Identify which cell holds the provided text, then report its (X, Y) central coordinate. 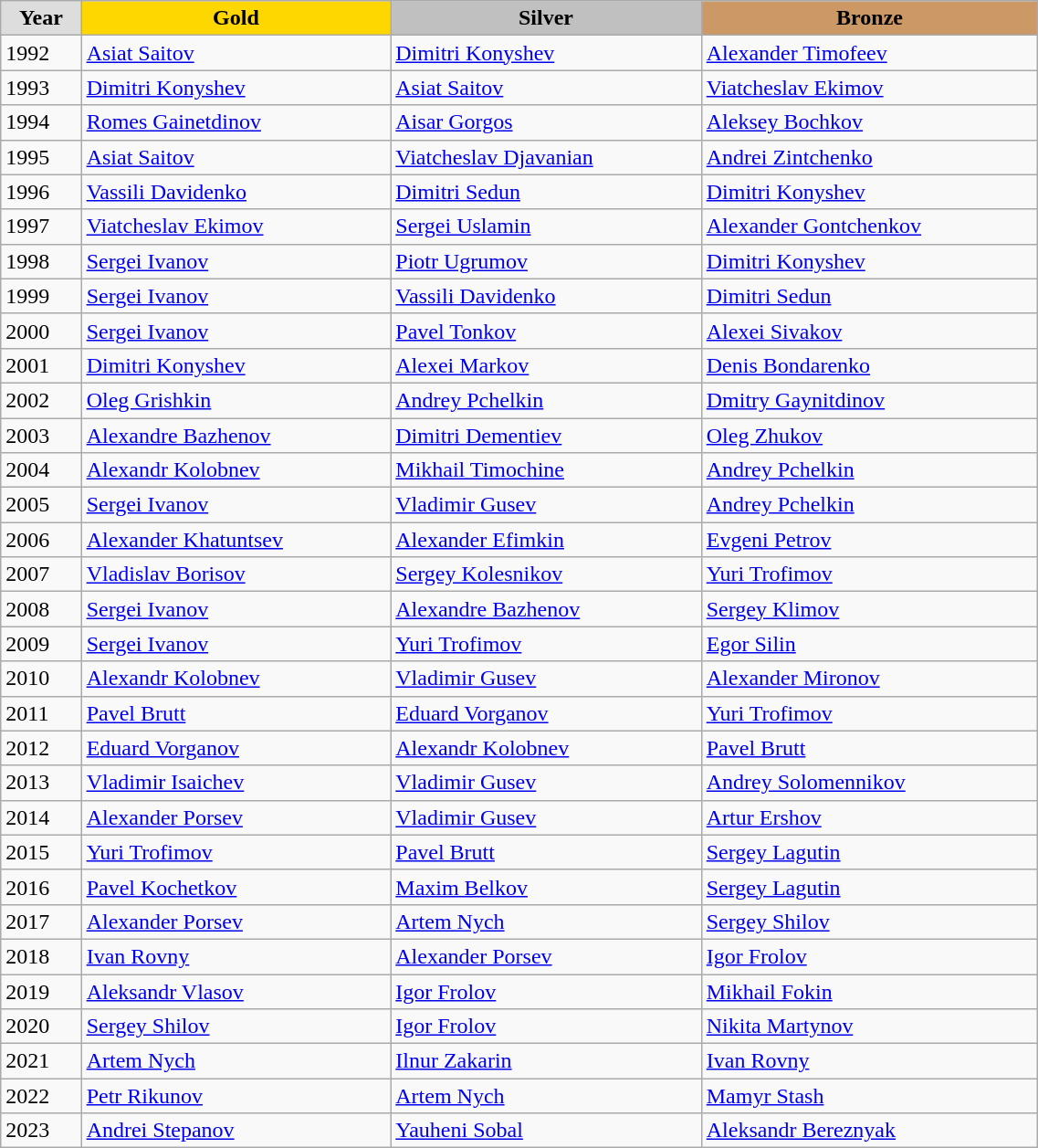
2020 (41, 1027)
Egor Silin (869, 644)
1993 (41, 88)
Alexander Timofeev (869, 53)
Sergey Klimov (869, 609)
Denis Bondarenko (869, 365)
2019 (41, 991)
2008 (41, 609)
Alexander Mironov (869, 679)
Mikhail Timochine (546, 470)
2012 (41, 748)
2021 (41, 1061)
Aisar Gorgos (546, 122)
Aleksandr Vlasov (236, 991)
Silver (546, 18)
Gold (236, 18)
2015 (41, 852)
2003 (41, 436)
Alexei Sivakov (869, 331)
2023 (41, 1131)
1995 (41, 157)
Dmitry Gaynitdinov (869, 400)
Vladimir Isaichev (236, 783)
Ilnur Zakarin (546, 1061)
2022 (41, 1096)
Year (41, 18)
2005 (41, 505)
2011 (41, 713)
2016 (41, 887)
Nikita Martynov (869, 1027)
2001 (41, 365)
1997 (41, 226)
2007 (41, 574)
Pavel Kochetkov (236, 887)
Alexei Markov (546, 365)
Oleg Grishkin (236, 400)
Alexander Khatuntsev (236, 540)
2017 (41, 922)
Mamyr Stash (869, 1096)
Evgeni Petrov (869, 540)
2009 (41, 644)
2010 (41, 679)
2018 (41, 956)
2004 (41, 470)
1992 (41, 53)
1996 (41, 192)
Artur Ershov (869, 817)
2006 (41, 540)
Viatcheslav Djavanian (546, 157)
Piotr Ugrumov (546, 261)
2014 (41, 817)
1999 (41, 296)
Alexander Gontchenkov (869, 226)
Andrei Zintchenko (869, 157)
2002 (41, 400)
Aleksandr Bereznyak (869, 1131)
Bronze (869, 18)
Vladislav Borisov (236, 574)
1998 (41, 261)
Sergey Kolesnikov (546, 574)
Sergei Uslamin (546, 226)
Andrey Solomennikov (869, 783)
2000 (41, 331)
Petr Rikunov (236, 1096)
Maxim Belkov (546, 887)
1994 (41, 122)
Romes Gainetdinov (236, 122)
Yauheni Sobal (546, 1131)
Andrei Stepanov (236, 1131)
Aleksey Bochkov (869, 122)
Oleg Zhukov (869, 436)
Dimitri Dementiev (546, 436)
Alexander Efimkin (546, 540)
2013 (41, 783)
Mikhail Fokin (869, 991)
Pavel Tonkov (546, 331)
